Capture the cell that displays the provided text and extract its (X, Y) central coordinate. 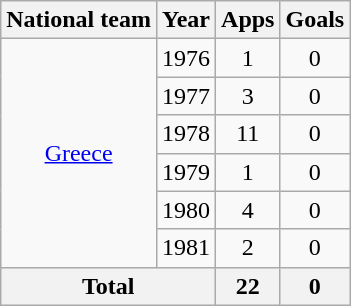
1976 (186, 58)
2 (248, 248)
Greece (79, 153)
3 (248, 96)
1980 (186, 210)
1979 (186, 172)
Goals (315, 20)
11 (248, 134)
1981 (186, 248)
4 (248, 210)
1978 (186, 134)
National team (79, 20)
22 (248, 286)
1977 (186, 96)
Total (108, 286)
Apps (248, 20)
Year (186, 20)
